Determine the (X, Y) coordinate at the center of the cell enclosing the given text.  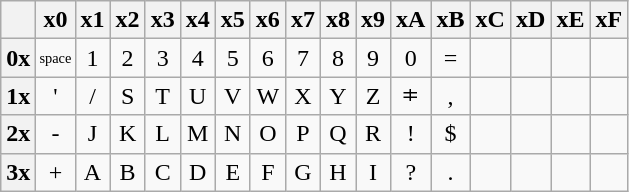
C (162, 172)
6 (268, 58)
E (232, 172)
N (232, 134)
xD (530, 20)
. (450, 172)
5 (232, 58)
space (56, 58)
? (411, 172)
4 (198, 58)
0 (411, 58)
1x (18, 96)
W (268, 96)
X (302, 96)
! (411, 134)
P (302, 134)
I (374, 172)
B (128, 172)
8 (338, 58)
xC (490, 20)
T (162, 96)
M (198, 134)
Y (338, 96)
J (92, 134)
x8 (338, 20)
1 (92, 58)
xA (411, 20)
U (198, 96)
xE (570, 20)
S (128, 96)
, (450, 96)
Z (374, 96)
$ (450, 134)
L (162, 134)
F (268, 172)
= (450, 58)
A (92, 172)
O (268, 134)
xF (609, 20)
K (128, 134)
/ (92, 96)
x9 (374, 20)
' (56, 96)
x4 (198, 20)
3 (162, 58)
0x (18, 58)
7 (302, 58)
x3 (162, 20)
R (374, 134)
Q (338, 134)
xB (450, 20)
x5 (232, 20)
2x (18, 134)
+ (56, 172)
H (338, 172)
D (198, 172)
3x (18, 172)
G (302, 172)
V (232, 96)
x7 (302, 20)
2 (128, 58)
- (56, 134)
⧧ (411, 96)
x6 (268, 20)
x1 (92, 20)
9 (374, 58)
x0 (56, 20)
x2 (128, 20)
